Provide the (X, Y) coordinate of the cell's center where the given text is located.  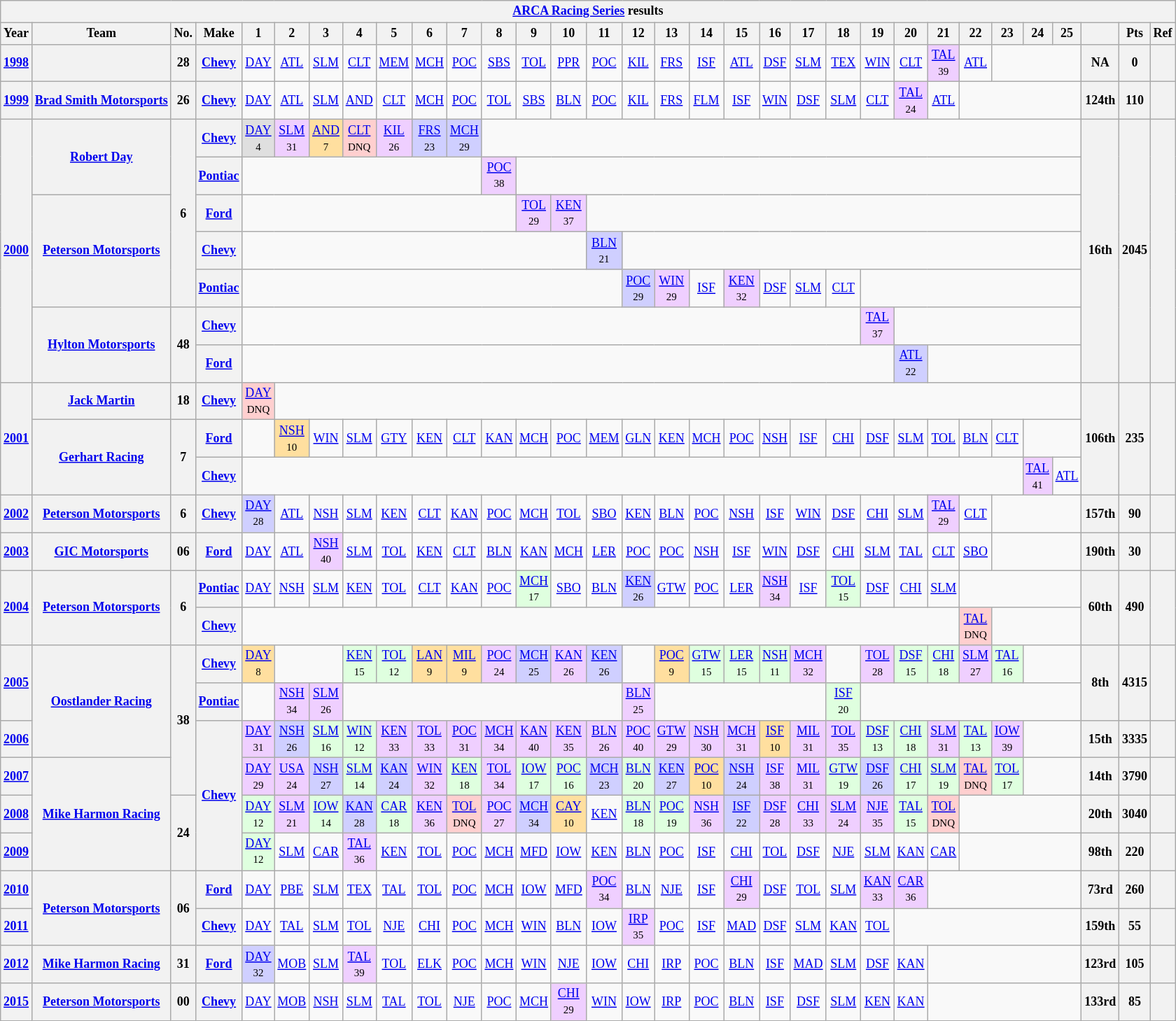
POC34 (604, 889)
DSF26 (878, 777)
POC19 (671, 815)
WIN29 (671, 288)
TAL13 (976, 739)
DAY4 (258, 138)
CLTDNQ (359, 138)
MCH32 (808, 664)
IOW14 (326, 815)
ISF20 (843, 702)
10 (568, 34)
26 (183, 101)
Pts (1135, 34)
MCH23 (604, 777)
4 (359, 34)
TOL15 (843, 589)
TOL28 (878, 664)
13 (671, 34)
TAL16 (1007, 664)
159th (1100, 927)
ISF10 (776, 739)
KAN33 (878, 889)
TAL29 (944, 514)
NSH40 (326, 551)
Ref (1163, 34)
15 (742, 34)
CAR36 (911, 889)
190th (1100, 551)
2015 (17, 1002)
POC27 (499, 815)
17 (808, 34)
220 (1135, 852)
FRS23 (430, 138)
20 (911, 34)
SLM16 (326, 739)
NSH30 (706, 739)
31 (183, 964)
30 (1135, 551)
3040 (1135, 815)
NA (1100, 63)
LER15 (742, 664)
TAL15 (911, 815)
DSF28 (776, 815)
5 (394, 34)
KEN35 (568, 739)
MIL9 (464, 664)
11 (604, 34)
POC10 (706, 777)
2002 (17, 514)
8 (499, 34)
Hylton Motorsports (101, 344)
DAY29 (258, 777)
LAN9 (430, 664)
2001 (17, 438)
2005 (17, 683)
DSF13 (878, 739)
1 (258, 34)
1998 (17, 63)
POC38 (499, 176)
TAL41 (1037, 476)
POC16 (568, 777)
20th (1100, 815)
2008 (17, 815)
Jack Martin (101, 401)
CHI17 (911, 777)
ELK (430, 964)
GTY (394, 439)
9 (534, 34)
106th (1100, 438)
8th (1100, 683)
MCH25 (534, 664)
SLM27 (976, 664)
TAL36 (359, 852)
235 (1135, 438)
KIL26 (394, 138)
DAY31 (258, 739)
73rd (1100, 889)
60th (1100, 607)
KEN18 (464, 777)
MCH29 (464, 138)
IRP35 (638, 927)
POC29 (638, 288)
NJE35 (878, 815)
2010 (17, 889)
ISF38 (776, 777)
SLM21 (292, 815)
POC24 (499, 664)
MCH31 (742, 739)
BLN18 (638, 815)
FLM (706, 101)
NSH36 (706, 815)
GTW (671, 589)
BLN26 (604, 739)
KEN36 (430, 815)
NSH11 (776, 664)
25 (1067, 34)
55 (1135, 927)
CAY10 (568, 815)
WIN32 (430, 777)
TOL33 (430, 739)
DAY28 (258, 514)
Gerhart Racing (101, 458)
CAR18 (394, 815)
IOW17 (534, 777)
KAN28 (359, 815)
MCH17 (534, 589)
22 (976, 34)
SLM19 (944, 777)
KAN40 (534, 739)
2 (292, 34)
AND (359, 101)
15th (1100, 739)
3 (326, 34)
2012 (17, 964)
16 (776, 34)
Robert Day (101, 157)
123rd (1100, 964)
490 (1135, 607)
98th (1100, 852)
PPR (568, 63)
157th (1100, 514)
SLM14 (359, 777)
AND7 (326, 138)
POC40 (638, 739)
133rd (1100, 1002)
TOL29 (534, 213)
260 (1135, 889)
GIC Motorsports (101, 551)
DAY32 (258, 964)
2007 (17, 777)
KEN33 (394, 739)
SLM26 (326, 702)
1999 (17, 101)
14 (706, 34)
19 (878, 34)
00 (183, 1002)
4315 (1135, 683)
ATL22 (911, 363)
SLM24 (843, 815)
TOL17 (1007, 777)
TAL24 (911, 101)
WIN12 (359, 739)
DAY8 (258, 664)
28 (183, 63)
KEN37 (568, 213)
KEN27 (671, 777)
DSF15 (911, 664)
ISF22 (742, 815)
GTW19 (843, 777)
Make (218, 34)
NSH10 (292, 439)
16th (1100, 251)
2004 (17, 607)
TOL34 (499, 777)
GLN (638, 439)
3335 (1135, 739)
48 (183, 344)
90 (1135, 514)
BLN21 (604, 251)
2000 (17, 251)
IOW39 (1007, 739)
POC31 (464, 739)
2045 (1135, 251)
CHI33 (808, 815)
Team (101, 34)
NSH27 (326, 777)
105 (1135, 964)
124th (1100, 101)
12 (638, 34)
KAN26 (568, 664)
23 (1007, 34)
14th (1100, 777)
2011 (17, 927)
BLN20 (638, 777)
110 (1135, 101)
85 (1135, 1002)
0 (1135, 63)
No. (183, 34)
PBE (292, 889)
USA24 (292, 777)
GTW15 (706, 664)
KAN24 (394, 777)
TAL37 (878, 326)
NSH26 (292, 739)
21 (944, 34)
NSH24 (742, 777)
BLN25 (638, 702)
TOL12 (394, 664)
POC9 (671, 664)
TOL35 (843, 739)
GTW29 (671, 739)
ARCA Racing Series results (588, 11)
KEN32 (742, 288)
2009 (17, 852)
2003 (17, 551)
38 (183, 721)
2006 (17, 739)
KEN15 (359, 664)
Oostlander Racing (101, 701)
Year (17, 34)
Brad Smith Motorsports (101, 101)
3790 (1135, 777)
DAYDNQ (258, 401)
